Capture the cell that displays the provided text and extract its [x, y] central coordinate. 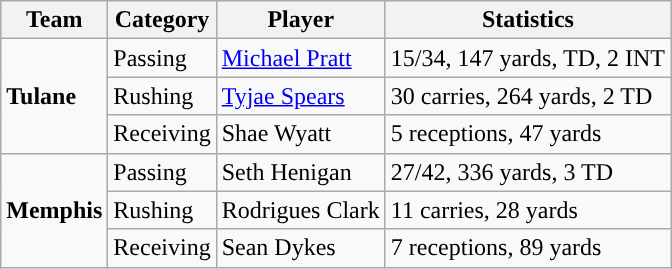
Team [54, 20]
11 carries, 28 yards [528, 210]
Seth Henigan [300, 172]
7 receptions, 89 yards [528, 248]
Player [300, 20]
Michael Pratt [300, 58]
Rodrigues Clark [300, 210]
Shae Wyatt [300, 134]
15/34, 147 yards, TD, 2 INT [528, 58]
Memphis [54, 210]
5 receptions, 47 yards [528, 134]
30 carries, 264 yards, 2 TD [528, 96]
Tyjae Spears [300, 96]
Tulane [54, 96]
Category [162, 20]
Statistics [528, 20]
27/42, 336 yards, 3 TD [528, 172]
Sean Dykes [300, 248]
